Extract the (x, y) coordinate from the center of the cell holding the provided text.  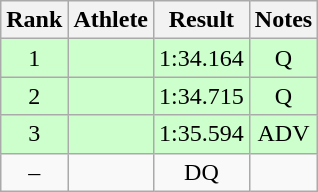
1:34.715 (202, 96)
2 (34, 96)
ADV (283, 134)
Athlete (111, 20)
3 (34, 134)
Rank (34, 20)
Result (202, 20)
Notes (283, 20)
1:35.594 (202, 134)
DQ (202, 172)
– (34, 172)
1 (34, 58)
1:34.164 (202, 58)
